Identify which cell holds the provided text, then report its (x, y) central coordinate. 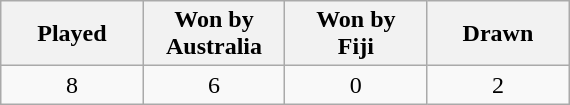
Played (72, 34)
Won byAustralia (214, 34)
Won byFiji (356, 34)
8 (72, 85)
0 (356, 85)
Drawn (498, 34)
2 (498, 85)
6 (214, 85)
